Detect which cell encompasses the target text, then output its [x, y] center coordinate. 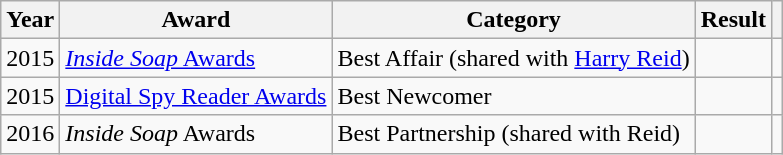
Year [30, 20]
2016 [30, 134]
Best Newcomer [514, 96]
Digital Spy Reader Awards [196, 96]
Result [733, 20]
Award [196, 20]
Best Affair (shared with Harry Reid) [514, 58]
Best Partnership (shared with Reid) [514, 134]
Category [514, 20]
